Pinpoint the cell where the given text exists, returning its [X, Y] midpoint coordinate. 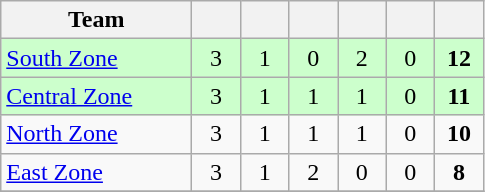
Central Zone [96, 96]
East Zone [96, 172]
11 [460, 96]
12 [460, 58]
8 [460, 172]
10 [460, 134]
Team [96, 20]
South Zone [96, 58]
North Zone [96, 134]
